Pinpoint the cell where the given text exists, returning its (x, y) midpoint coordinate. 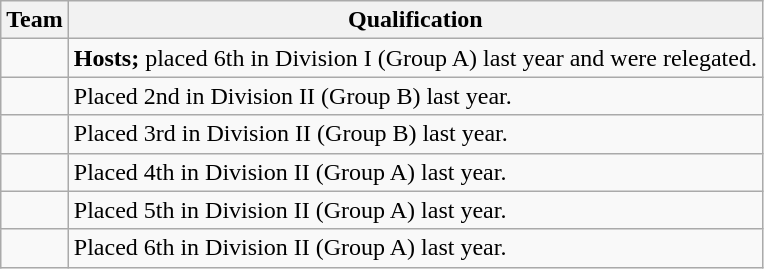
Qualification (415, 20)
Hosts; placed 6th in Division I (Group A) last year and were relegated. (415, 58)
Placed 3rd in Division II (Group B) last year. (415, 134)
Placed 4th in Division II (Group A) last year. (415, 172)
Placed 5th in Division II (Group A) last year. (415, 210)
Team (35, 20)
Placed 6th in Division II (Group A) last year. (415, 248)
Placed 2nd in Division II (Group B) last year. (415, 96)
